Output the [X, Y] coordinate of the center of the cell containing the given text.  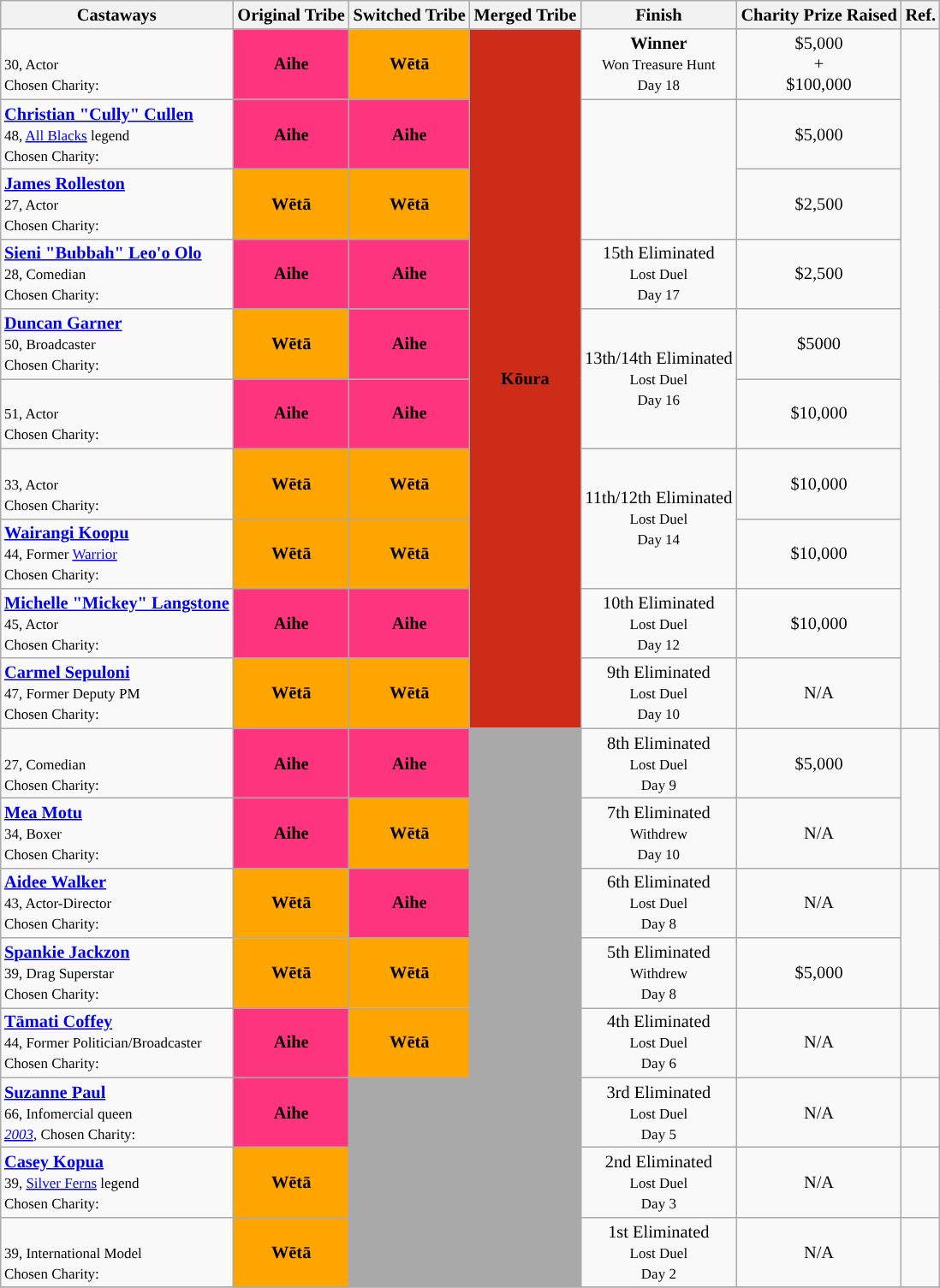
Aidee Walker43, Actor-DirectorChosen Charity: [116, 903]
Christian "Cully" Cullen48, All Blacks legendChosen Charity: [116, 134]
Carmel Sepuloni47, Former Deputy PMChosen Charity: [116, 693]
Kōura [526, 378]
Tāmati Coffey44, Former Politician/BroadcasterChosen Charity: [116, 1043]
Original Tribe [291, 15]
Spankie Jackzon39, Drag SuperstarChosen Charity: [116, 973]
8th EliminatedLost DuelDay 9 [658, 763]
51, ActorChosen Charity: [116, 414]
Finish [658, 15]
13th/14th EliminatedLost DuelDay 16 [658, 378]
10th EliminatedLost DuelDay 12 [658, 624]
33, ActorChosen Charity: [116, 484]
$5,000+$100,000 [819, 64]
1st EliminatedLost DuelDay 2 [658, 1253]
11th/12th EliminatedLost DuelDay 14 [658, 519]
$5000 [819, 344]
Casey Kopua39, Silver Ferns legendChosen Charity: [116, 1183]
Sieni "Bubbah" Leo'o Olo28, ComedianChosen Charity: [116, 274]
James Rolleston27, ActorChosen Charity: [116, 205]
2nd EliminatedLost DuelDay 3 [658, 1183]
15th EliminatedLost DuelDay 17 [658, 274]
Duncan Garner50, BroadcasterChosen Charity: [116, 344]
9th EliminatedLost DuelDay 10 [658, 693]
Castaways [116, 15]
Ref. [921, 15]
Wairangi Koopu44, Former WarriorChosen Charity: [116, 554]
7th EliminatedWithdrewDay 10 [658, 834]
4th EliminatedLost DuelDay 6 [658, 1043]
30, ActorChosen Charity: [116, 64]
Suzanne Paul66, Infomercial queen2003, Chosen Charity: [116, 1113]
27, ComedianChosen Charity: [116, 763]
Switched Tribe [409, 15]
Merged Tribe [526, 15]
39, International ModelChosen Charity: [116, 1253]
Michelle "Mickey" Langstone45, ActorChosen Charity: [116, 624]
Mea Motu34, BoxerChosen Charity: [116, 834]
6th EliminatedLost DuelDay 8 [658, 903]
3rd EliminatedLost DuelDay 5 [658, 1113]
5th EliminatedWithdrewDay 8 [658, 973]
WinnerWon Treasure HuntDay 18 [658, 64]
Charity Prize Raised [819, 15]
